Search for the cell housing the specified text and yield its (X, Y) center coordinate. 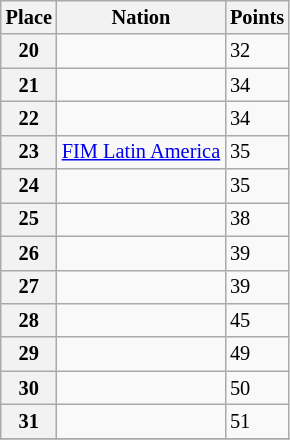
31 (29, 421)
22 (29, 118)
Points (257, 17)
38 (257, 219)
29 (29, 354)
21 (29, 85)
49 (257, 354)
51 (257, 421)
20 (29, 51)
27 (29, 287)
50 (257, 388)
30 (29, 388)
FIM Latin America (141, 152)
26 (29, 253)
23 (29, 152)
Nation (141, 17)
32 (257, 51)
25 (29, 219)
45 (257, 320)
24 (29, 186)
28 (29, 320)
Place (29, 17)
